Pinpoint the cell where the given text exists, returning its (x, y) midpoint coordinate. 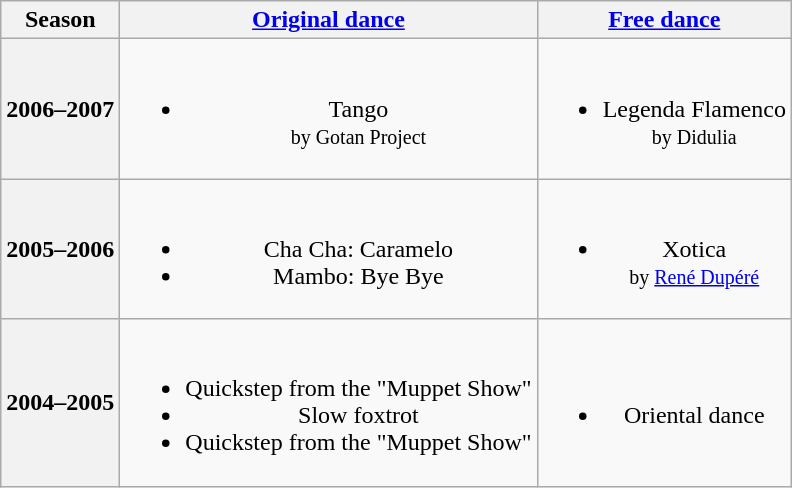
Free dance (664, 20)
Tango by Gotan Project (328, 109)
Legenda Flamenco by Didulia (664, 109)
2006–2007 (60, 109)
2005–2006 (60, 249)
Quickstep from the "Muppet Show"Slow foxtrotQuickstep from the "Muppet Show" (328, 402)
Oriental dance (664, 402)
Xotica by René Dupéré (664, 249)
Season (60, 20)
Original dance (328, 20)
Cha Cha: CarameloMambo: Bye Bye (328, 249)
2004–2005 (60, 402)
